Return [X, Y] of the center of cell containing provided text 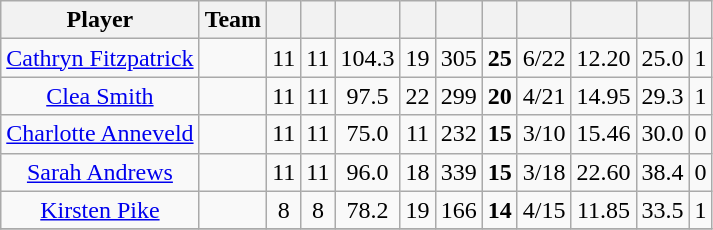
18 [418, 172]
12.20 [604, 58]
3/10 [544, 134]
104.3 [368, 58]
29.3 [662, 96]
Cathryn Fitzpatrick [100, 58]
6/22 [544, 58]
15.46 [604, 134]
4/15 [544, 210]
96.0 [368, 172]
Charlotte Anneveld [100, 134]
299 [458, 96]
14 [500, 210]
78.2 [368, 210]
3/18 [544, 172]
25 [500, 58]
25.0 [662, 58]
14.95 [604, 96]
232 [458, 134]
166 [458, 210]
Clea Smith [100, 96]
97.5 [368, 96]
20 [500, 96]
4/21 [544, 96]
11.85 [604, 210]
38.4 [662, 172]
Team [233, 20]
305 [458, 58]
30.0 [662, 134]
Kirsten Pike [100, 210]
Sarah Andrews [100, 172]
75.0 [368, 134]
22 [418, 96]
Player [100, 20]
22.60 [604, 172]
339 [458, 172]
33.5 [662, 210]
